Detect which cell encompasses the target text, then output its [X, Y] center coordinate. 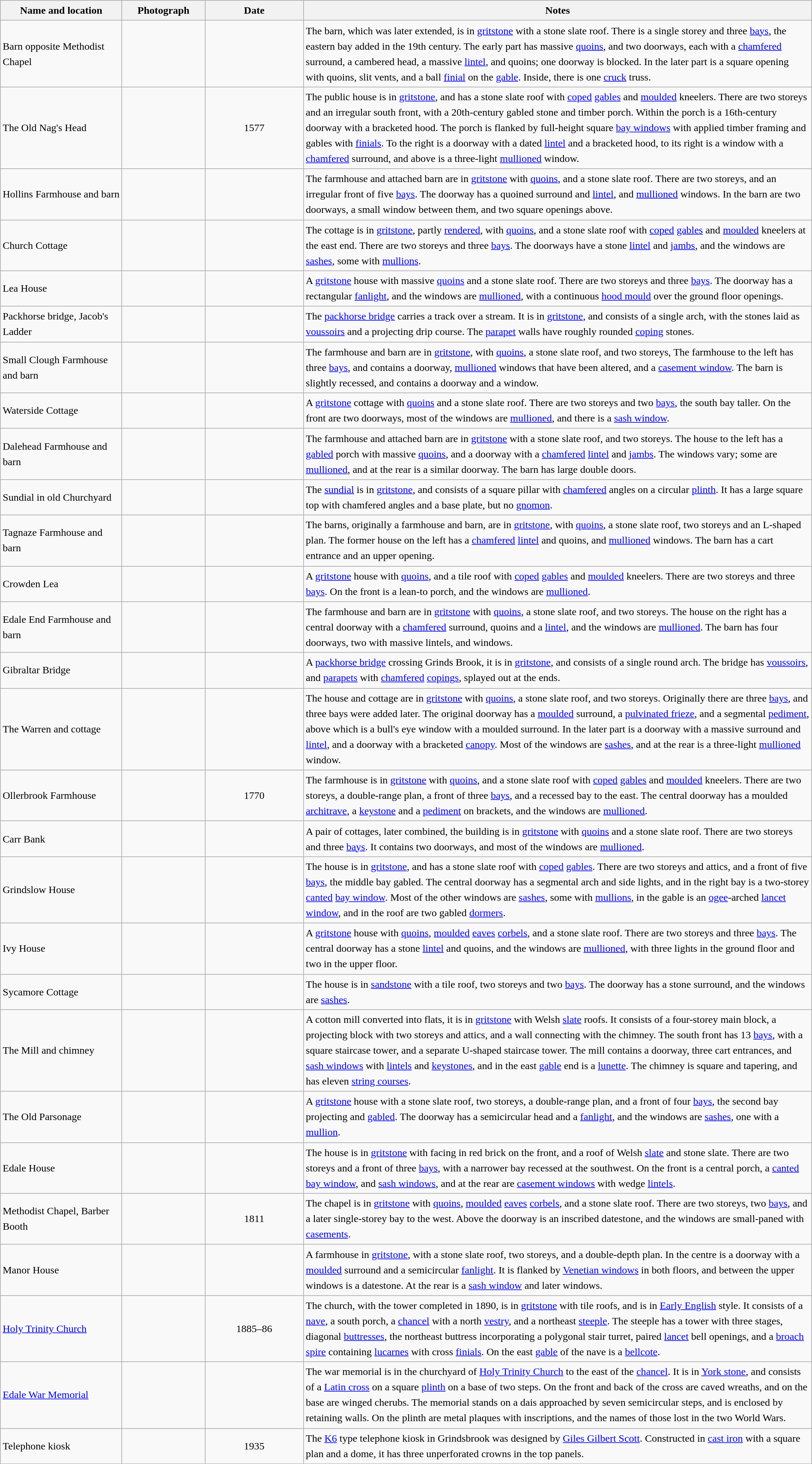
Carr Bank [61, 839]
The Mill and chimney [61, 1050]
1770 [254, 796]
Dalehead Farmhouse and barn [61, 454]
Manor House [61, 1270]
1811 [254, 1219]
The Old Nag's Head [61, 128]
Gibraltar Bridge [61, 671]
Edale War Memorial [61, 1395]
Holy Trinity Church [61, 1329]
Sycamore Cottage [61, 992]
1935 [254, 1446]
Crowden Lea [61, 584]
The Warren and cottage [61, 729]
Church Cottage [61, 245]
Methodist Chapel, Barber Booth [61, 1219]
Small Clough Farmhouse and barn [61, 367]
Grindslow House [61, 890]
1577 [254, 128]
Edale End Farmhouse and barn [61, 627]
Telephone kiosk [61, 1446]
The Old Parsonage [61, 1117]
Barn opposite Methodist Chapel [61, 54]
Hollins Farmhouse and barn [61, 194]
Packhorse bridge, Jacob's Ladder [61, 324]
Sundial in old Churchyard [61, 497]
Edale House [61, 1168]
1885–86 [254, 1329]
Lea House [61, 289]
Photograph [164, 10]
Notes [558, 10]
Date [254, 10]
Ivy House [61, 948]
Waterside Cottage [61, 410]
Name and location [61, 10]
Ollerbrook Farmhouse [61, 796]
Tagnaze Farmhouse and barn [61, 541]
The house is in sandstone with a tile roof, two storeys and two bays. The doorway has a stone surround, and the windows are sashes. [558, 992]
